For the text-containing cell, return its midpoint in [x, y] coordinate format. 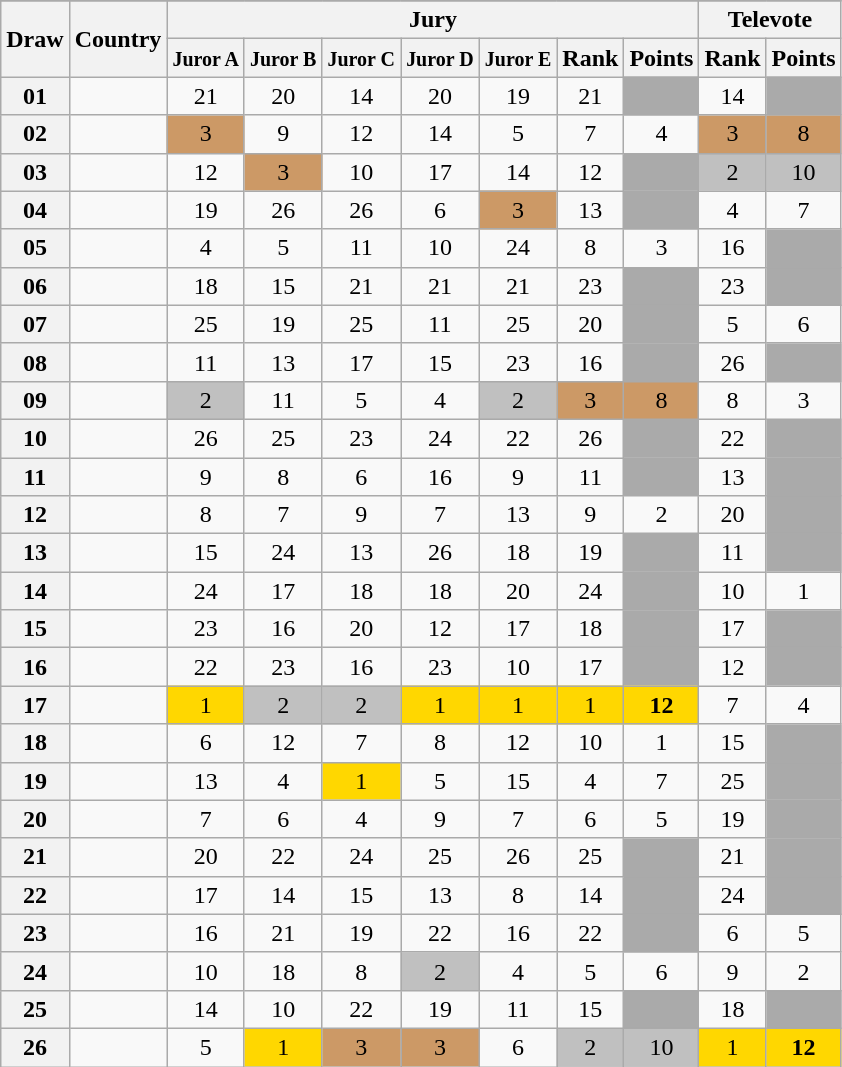
Juror C [362, 58]
01 [35, 96]
Country [118, 39]
03 [35, 172]
Draw [35, 39]
06 [35, 286]
09 [35, 400]
Jury [433, 20]
07 [35, 324]
08 [35, 362]
Juror B [283, 58]
Juror E [518, 58]
04 [35, 210]
Televote [770, 20]
Juror D [440, 58]
05 [35, 248]
Juror A [206, 58]
02 [35, 134]
